From the cell containing the given text, extract its center point as (x, y) coordinate. 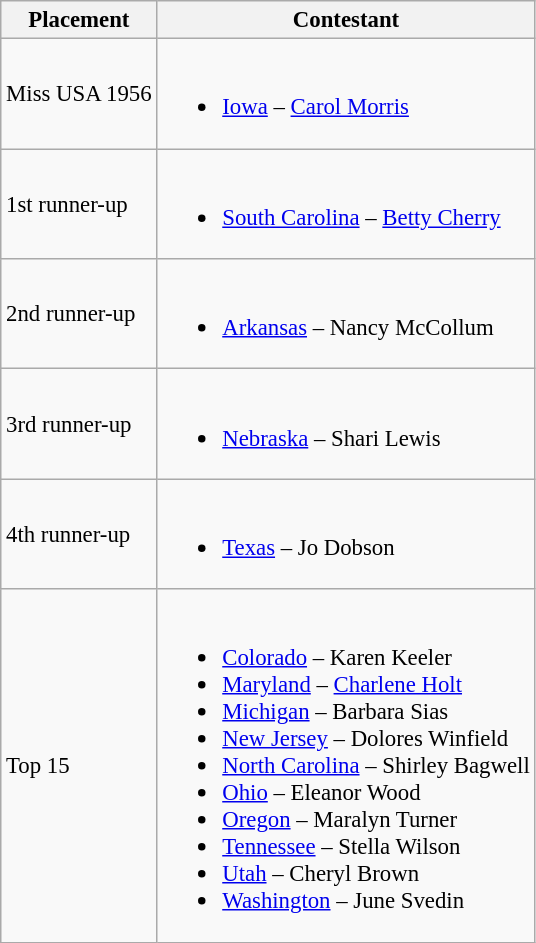
Texas – Jo Dobson (346, 534)
Placement (79, 20)
Top 15 (79, 766)
Nebraska – Shari Lewis (346, 424)
3rd runner-up (79, 424)
South Carolina – Betty Cherry (346, 204)
4th runner-up (79, 534)
Contestant (346, 20)
Iowa – Carol Morris (346, 94)
Arkansas – Nancy McCollum (346, 314)
2nd runner-up (79, 314)
1st runner-up (79, 204)
Miss USA 1956 (79, 94)
